Capture the cell that displays the provided text and extract its [x, y] central coordinate. 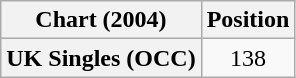
UK Singles (OCC) [101, 58]
Position [248, 20]
138 [248, 58]
Chart (2004) [101, 20]
